Determine the [X, Y] coordinate at the center of the cell enclosing the given text.  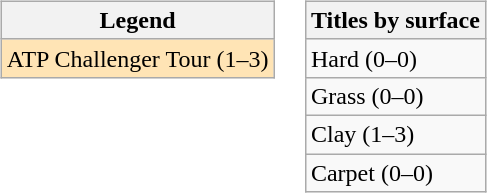
Grass (0–0) [395, 96]
Hard (0–0) [395, 58]
Carpet (0–0) [395, 173]
Titles by surface [395, 20]
Clay (1–3) [395, 134]
ATP Challenger Tour (1–3) [138, 58]
Legend [138, 20]
